Provide the [X, Y] coordinate of the cell's center where the given text is located.  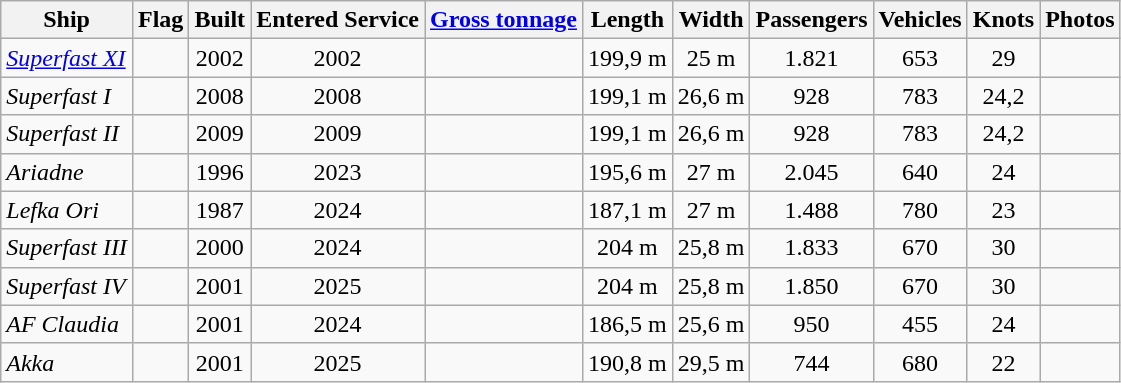
Gross tonnage [504, 20]
Superfast II [67, 134]
680 [920, 362]
653 [920, 58]
2000 [220, 248]
1.488 [812, 210]
Akka [67, 362]
29,5 m [711, 362]
455 [920, 324]
1.821 [812, 58]
Ariadne [67, 172]
25,6 m [711, 324]
Length [627, 20]
950 [812, 324]
640 [920, 172]
Built [220, 20]
Superfast I [67, 96]
Width [711, 20]
2.045 [812, 172]
Flag [160, 20]
195,6 m [627, 172]
Knots [1003, 20]
Ship [67, 20]
22 [1003, 362]
780 [920, 210]
2023 [338, 172]
744 [812, 362]
1996 [220, 172]
Photos [1080, 20]
Superfast XI [67, 58]
Superfast IV [67, 286]
190,8 m [627, 362]
Superfast III [67, 248]
Passengers [812, 20]
1.833 [812, 248]
187,1 m [627, 210]
186,5 m [627, 324]
Vehicles [920, 20]
25 m [711, 58]
Entered Service [338, 20]
29 [1003, 58]
1987 [220, 210]
AF Claudia [67, 324]
1.850 [812, 286]
199,9 m [627, 58]
23 [1003, 210]
Lefka Ori [67, 210]
